From the cell containing the given text, extract its center point as [X, Y] coordinate. 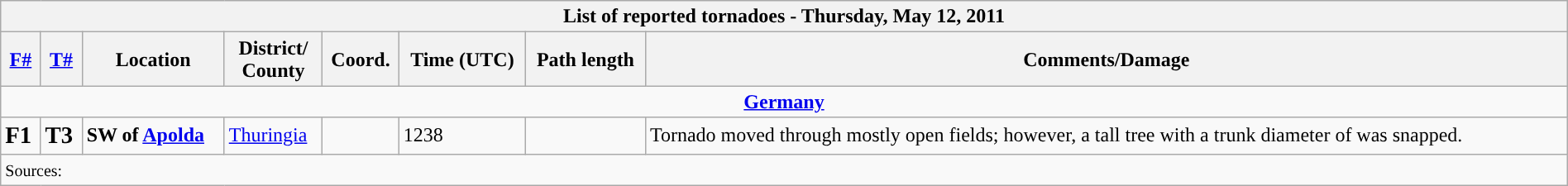
Location [153, 60]
Sources: [784, 169]
Germany [784, 102]
Comments/Damage [1107, 60]
Path length [586, 60]
Time (UTC) [461, 60]
F# [21, 60]
Coord. [361, 60]
SW of Apolda [153, 136]
Tornado moved through mostly open fields; however, a tall tree with a trunk diameter of was snapped. [1107, 136]
Thuringia [273, 136]
1238 [461, 136]
List of reported tornadoes - Thursday, May 12, 2011 [784, 17]
T3 [61, 136]
F1 [21, 136]
T# [61, 60]
District/County [273, 60]
